Pinpoint the cell where the given text exists, returning its [x, y] midpoint coordinate. 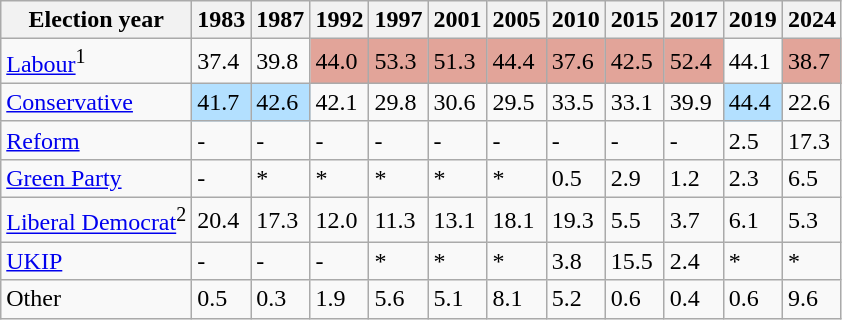
20.4 [222, 220]
19.3 [576, 220]
41.7 [222, 102]
Conservative [96, 102]
9.6 [812, 299]
2015 [634, 20]
1983 [222, 20]
6.1 [752, 220]
22.6 [812, 102]
Liberal Democrat2 [96, 220]
2.5 [752, 140]
2010 [576, 20]
44.0 [340, 62]
5.3 [812, 220]
39.9 [694, 102]
30.6 [458, 102]
2024 [812, 20]
1992 [340, 20]
2001 [458, 20]
37.4 [222, 62]
2.4 [694, 261]
1.9 [340, 299]
42.6 [280, 102]
2.9 [634, 178]
13.1 [458, 220]
3.8 [576, 261]
2017 [694, 20]
1.2 [694, 178]
UKIP [96, 261]
29.5 [516, 102]
5.5 [634, 220]
1987 [280, 20]
39.8 [280, 62]
3.7 [694, 220]
1997 [398, 20]
2019 [752, 20]
6.5 [812, 178]
29.8 [398, 102]
18.1 [516, 220]
51.3 [458, 62]
0.3 [280, 299]
2.3 [752, 178]
38.7 [812, 62]
Reform [96, 140]
Election year [96, 20]
53.3 [398, 62]
2005 [516, 20]
5.2 [576, 299]
5.6 [398, 299]
42.5 [634, 62]
11.3 [398, 220]
15.5 [634, 261]
8.1 [516, 299]
Other [96, 299]
52.4 [694, 62]
44.1 [752, 62]
37.6 [576, 62]
33.1 [634, 102]
Green Party [96, 178]
33.5 [576, 102]
5.1 [458, 299]
42.1 [340, 102]
12.0 [340, 220]
0.4 [694, 299]
Labour1 [96, 62]
